From the cell containing the given text, extract its center point as (x, y) coordinate. 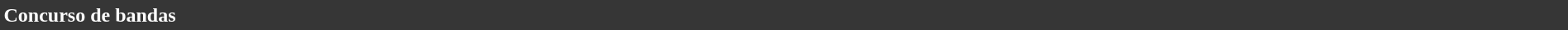
Concurso de bandas (784, 15)
